Output the [x, y] coordinate of the center of the cell containing the given text.  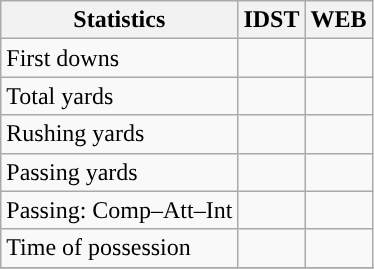
WEB [338, 20]
First downs [120, 58]
Total yards [120, 96]
Rushing yards [120, 134]
Time of possession [120, 248]
IDST [272, 20]
Passing: Comp–Att–Int [120, 210]
Passing yards [120, 172]
Statistics [120, 20]
